Detect which cell encompasses the target text, then output its [X, Y] center coordinate. 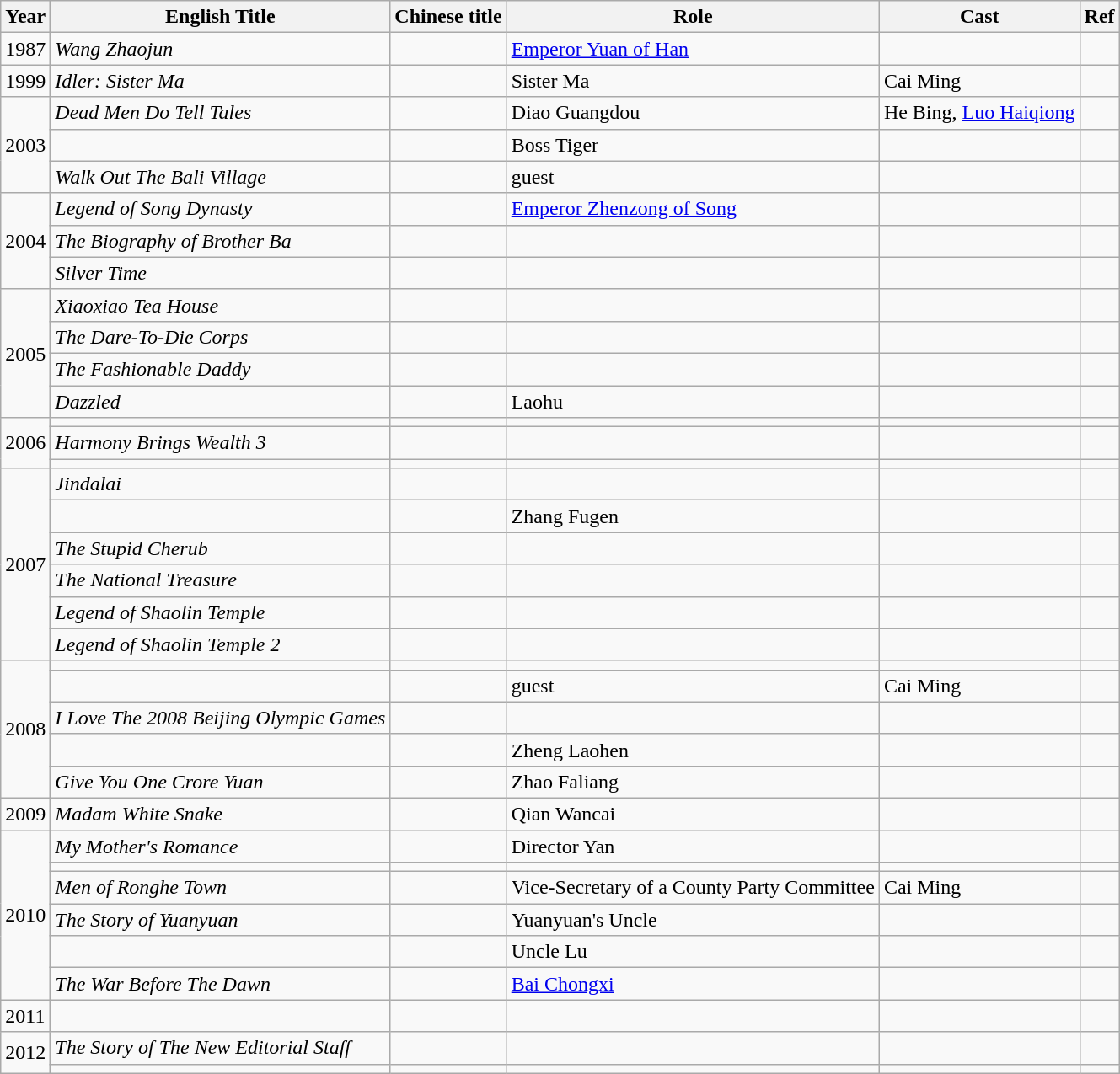
My Mother's Romance [221, 847]
Dazzled [221, 402]
Madam White Snake [221, 814]
Yuanyuan's Uncle [693, 920]
2009 [25, 814]
2006 [25, 443]
Zhang Fugen [693, 516]
The Stupid Cherub [221, 548]
Vice-Secretary of a County Party Committee [693, 888]
Cast [979, 17]
Ref [1099, 17]
He Bing, Luo Haiqiong [979, 113]
Harmony Brings Wealth 3 [221, 443]
Sister Ma [693, 81]
Wang Zhaojun [221, 49]
The Story of The New Editorial Staff [221, 1048]
Qian Wancai [693, 814]
The Dare-To-Die Corps [221, 337]
1999 [25, 81]
Zhao Faliang [693, 782]
2007 [25, 564]
Silver Time [221, 273]
Emperor Yuan of Han [693, 49]
Role [693, 17]
Boss Tiger [693, 145]
The Story of Yuanyuan [221, 920]
1987 [25, 49]
Emperor Zhenzong of Song [693, 209]
The Biography of Brother Ba [221, 241]
The War Before The Dawn [221, 984]
I Love The 2008 Beijing Olympic Games [221, 718]
Zheng Laohen [693, 750]
Xiaoxiao Tea House [221, 305]
Legend of Shaolin Temple [221, 612]
2010 [25, 915]
Walk Out The Bali Village [221, 177]
Jindalai [221, 484]
Give You One Crore Yuan [221, 782]
2003 [25, 145]
Men of Ronghe Town [221, 888]
2008 [25, 729]
2004 [25, 241]
The Fashionable Daddy [221, 369]
English Title [221, 17]
Chinese title [448, 17]
Year [25, 17]
Director Yan [693, 847]
2005 [25, 353]
Diao Guangdou [693, 113]
Legend of Shaolin Temple 2 [221, 644]
2011 [25, 1016]
The National Treasure [221, 580]
Legend of Song Dynasty [221, 209]
Dead Men Do Tell Tales [221, 113]
Bai Chongxi [693, 984]
Idler: Sister Ma [221, 81]
Uncle Lu [693, 952]
Laohu [693, 402]
2012 [25, 1053]
